Determine the (x, y) coordinate at the center of the cell enclosing the given text.  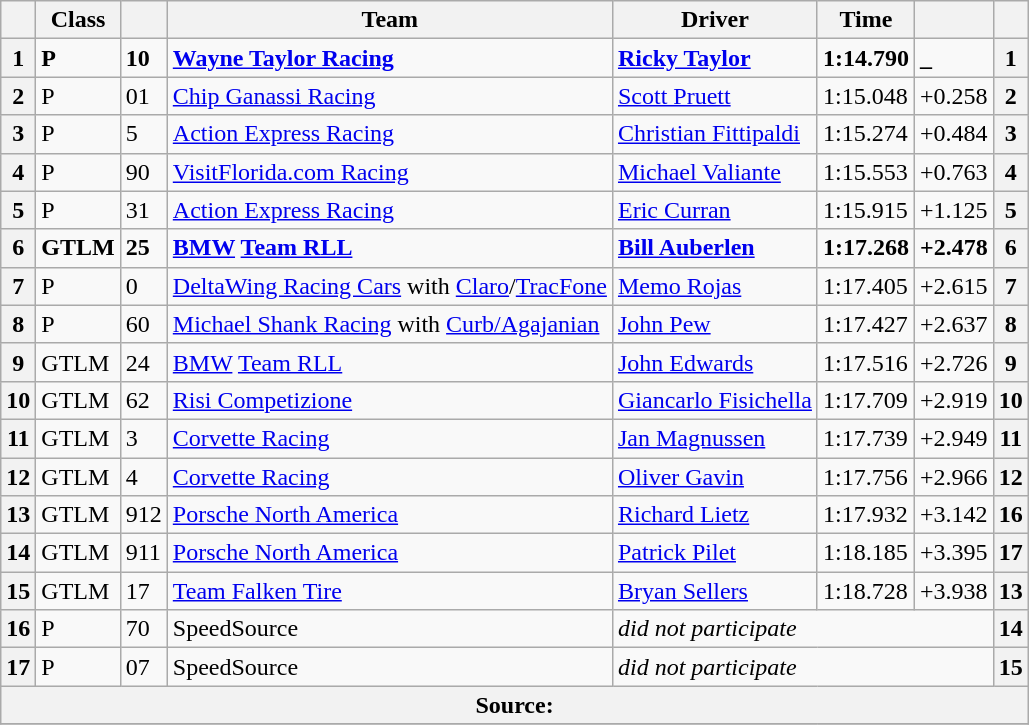
_ (954, 58)
Scott Pruett (714, 96)
+1.125 (954, 210)
1:14.790 (866, 58)
01 (144, 96)
Giancarlo Fisichella (714, 400)
+3.395 (954, 553)
Chip Ganassi Racing (390, 96)
Risi Competizione (390, 400)
1:15.048 (866, 96)
Richard Lietz (714, 515)
90 (144, 172)
1:17.739 (866, 438)
1:15.274 (866, 134)
John Pew (714, 324)
1:18.185 (866, 553)
1:18.728 (866, 591)
+2.726 (954, 362)
John Edwards (714, 362)
911 (144, 553)
Michael Valiante (714, 172)
Bill Auberlen (714, 248)
+0.258 (954, 96)
+2.919 (954, 400)
1:15.915 (866, 210)
Patrick Pilet (714, 553)
Memo Rojas (714, 286)
Wayne Taylor Racing (390, 58)
+2.478 (954, 248)
Eric Curran (714, 210)
912 (144, 515)
0 (144, 286)
1:17.268 (866, 248)
24 (144, 362)
Oliver Gavin (714, 477)
Source: (515, 705)
VisitFlorida.com Racing (390, 172)
Class (78, 20)
25 (144, 248)
Christian Fittipaldi (714, 134)
Jan Magnussen (714, 438)
+0.763 (954, 172)
+3.142 (954, 515)
1:15.553 (866, 172)
Team (390, 20)
Michael Shank Racing with Curb/Agajanian (390, 324)
1:17.709 (866, 400)
Time (866, 20)
Driver (714, 20)
Bryan Sellers (714, 591)
+0.484 (954, 134)
07 (144, 667)
Ricky Taylor (714, 58)
62 (144, 400)
+2.966 (954, 477)
+2.637 (954, 324)
+2.615 (954, 286)
31 (144, 210)
1:17.932 (866, 515)
+2.949 (954, 438)
1:17.516 (866, 362)
70 (144, 629)
+3.938 (954, 591)
1:17.427 (866, 324)
1:17.405 (866, 286)
DeltaWing Racing Cars with Claro/TracFone (390, 286)
Team Falken Tire (390, 591)
1:17.756 (866, 477)
60 (144, 324)
